Find where the given text appears and provide that cell's center as [X, Y] coordinate. 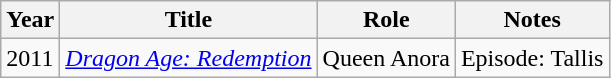
2011 [30, 58]
Role [386, 20]
Episode: Tallis [532, 58]
Queen Anora [386, 58]
Dragon Age: Redemption [188, 58]
Notes [532, 20]
Year [30, 20]
Title [188, 20]
